Search for the cell housing the specified text and yield its (X, Y) center coordinate. 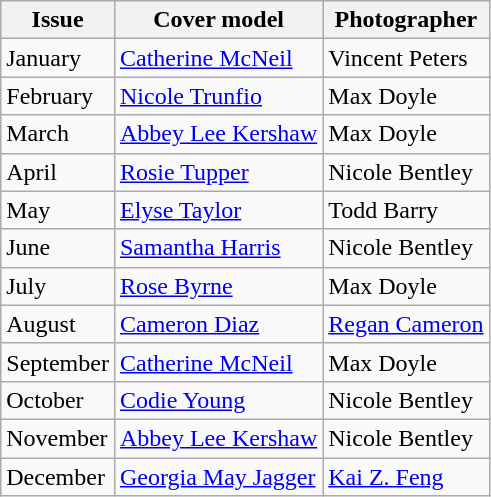
July (58, 286)
Elyse Taylor (218, 210)
Codie Young (218, 400)
Kai Z. Feng (406, 477)
June (58, 248)
Rosie Tupper (218, 172)
Issue (58, 20)
Samantha Harris (218, 248)
January (58, 58)
February (58, 96)
Vincent Peters (406, 58)
Regan Cameron (406, 324)
December (58, 477)
August (58, 324)
May (58, 210)
October (58, 400)
Cover model (218, 20)
April (58, 172)
November (58, 438)
September (58, 362)
March (58, 134)
Cameron Diaz (218, 324)
Nicole Trunfio (218, 96)
Rose Byrne (218, 286)
Georgia May Jagger (218, 477)
Photographer (406, 20)
Todd Barry (406, 210)
